Provide the [x, y] coordinate of the cell's center where the given text is located.  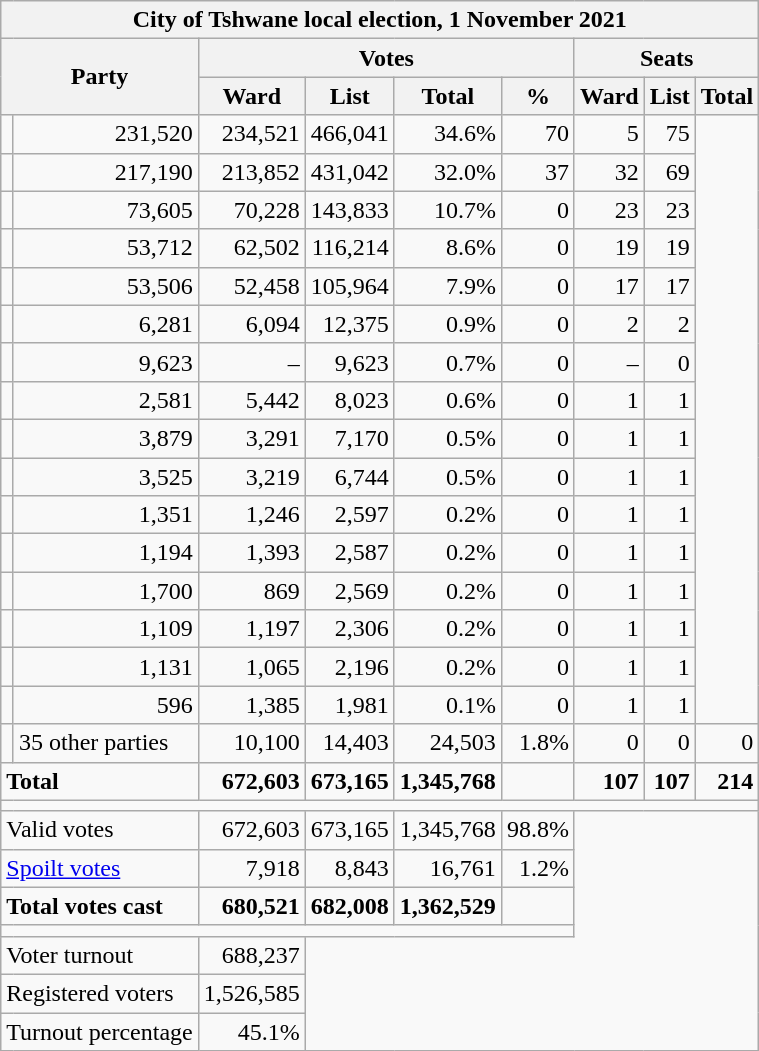
6,744 [350, 477]
1,246 [252, 515]
2,581 [106, 400]
1,131 [106, 667]
869 [252, 591]
7,170 [350, 438]
6,281 [106, 324]
10,100 [252, 743]
34.6% [448, 134]
45.1% [252, 1031]
1,526,585 [252, 993]
0.1% [448, 705]
1.8% [538, 743]
53,506 [106, 286]
680,521 [252, 906]
1,385 [252, 705]
3,291 [252, 438]
5 [609, 134]
32.0% [448, 172]
682,008 [350, 906]
32 [609, 172]
Party [100, 77]
69 [670, 172]
0.6% [448, 400]
8.6% [448, 248]
24,503 [448, 743]
Spoilt votes [100, 868]
73,605 [106, 210]
Registered voters [100, 993]
688,237 [252, 955]
62,502 [252, 248]
1.2% [538, 868]
0.7% [448, 362]
1,700 [106, 591]
% [538, 96]
Turnout percentage [100, 1031]
Valid votes [100, 830]
Votes [386, 58]
1,109 [106, 629]
5,442 [252, 400]
116,214 [350, 248]
37 [538, 172]
1,065 [252, 667]
98.8% [538, 830]
105,964 [350, 286]
214 [727, 781]
2,587 [350, 553]
1,362,529 [448, 906]
1,981 [350, 705]
Voter turnout [100, 955]
70,228 [252, 210]
3,219 [252, 477]
3,525 [106, 477]
8,023 [350, 400]
City of Tshwane local election, 1 November 2021 [380, 20]
16,761 [448, 868]
2,196 [350, 667]
75 [670, 134]
8,843 [350, 868]
234,521 [252, 134]
6,094 [252, 324]
143,833 [350, 210]
Total votes cast [100, 906]
596 [106, 705]
466,041 [350, 134]
Seats [666, 58]
1,194 [106, 553]
70 [538, 134]
431,042 [350, 172]
35 other parties [106, 743]
53,712 [106, 248]
2,306 [350, 629]
2,569 [350, 591]
1,393 [252, 553]
7.9% [448, 286]
1,351 [106, 515]
217,190 [106, 172]
12,375 [350, 324]
213,852 [252, 172]
10.7% [448, 210]
0.9% [448, 324]
2,597 [350, 515]
52,458 [252, 286]
3,879 [106, 438]
14,403 [350, 743]
7,918 [252, 868]
1,197 [252, 629]
231,520 [106, 134]
